Capture the cell that displays the provided text and extract its [X, Y] central coordinate. 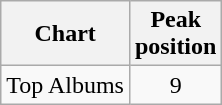
Chart [66, 34]
9 [175, 85]
Top Albums [66, 85]
Peakposition [175, 34]
